Find where the given text appears and provide that cell's center as [X, Y] coordinate. 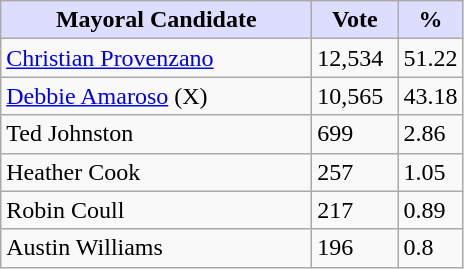
Mayoral Candidate [156, 20]
% [430, 20]
196 [355, 248]
0.8 [430, 248]
699 [355, 134]
43.18 [430, 96]
12,534 [355, 58]
2.86 [430, 134]
Vote [355, 20]
Ted Johnston [156, 134]
0.89 [430, 210]
Robin Coull [156, 210]
Christian Provenzano [156, 58]
10,565 [355, 96]
257 [355, 172]
Heather Cook [156, 172]
Debbie Amaroso (X) [156, 96]
Austin Williams [156, 248]
1.05 [430, 172]
51.22 [430, 58]
217 [355, 210]
